Output the [x, y] coordinate of the center of the cell containing the given text.  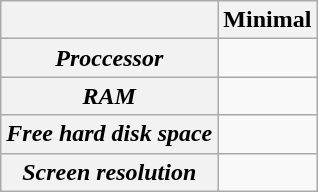
Screen resolution [110, 172]
RAM [110, 96]
Free hard disk space [110, 134]
Minimal [268, 20]
Proccessor [110, 58]
